Capture the cell that displays the provided text and extract its [X, Y] central coordinate. 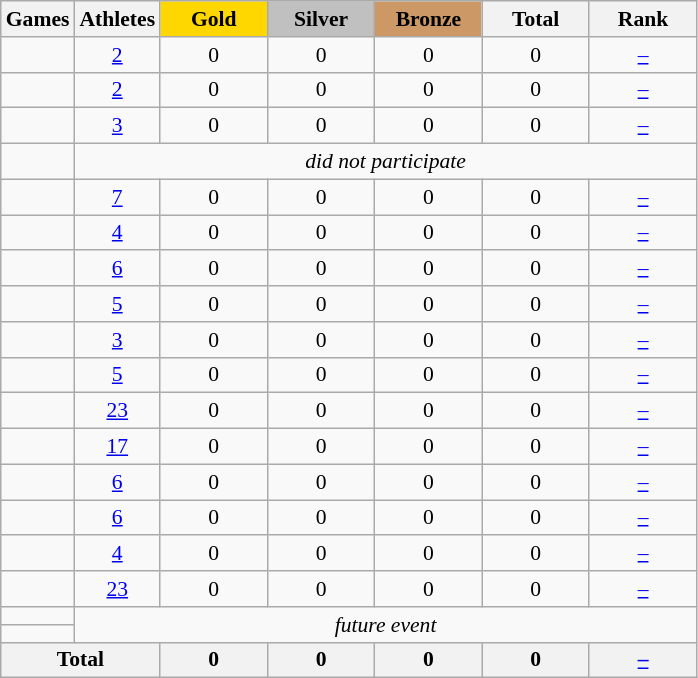
Gold [214, 19]
Games [38, 19]
Rank [642, 19]
future event [385, 625]
Bronze [428, 19]
7 [117, 197]
Silver [320, 19]
Athletes [117, 19]
did not participate [385, 162]
17 [117, 447]
